Return the [X, Y] coordinate for the center point of the cell that contains the specified text.  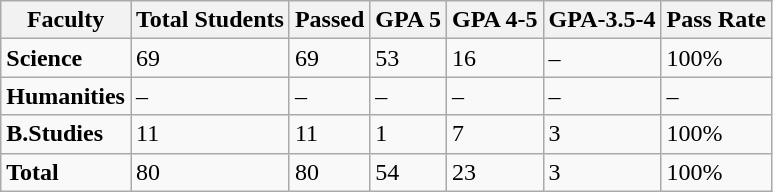
Total [66, 172]
1 [408, 134]
GPA-3.5-4 [602, 20]
GPA 5 [408, 20]
GPA 4-5 [494, 20]
Humanities [66, 96]
53 [408, 58]
Faculty [66, 20]
54 [408, 172]
7 [494, 134]
16 [494, 58]
Total Students [210, 20]
23 [494, 172]
B.Studies [66, 134]
Passed [329, 20]
Pass Rate [716, 20]
Science [66, 58]
